Return [X, Y] of the center of cell containing provided text 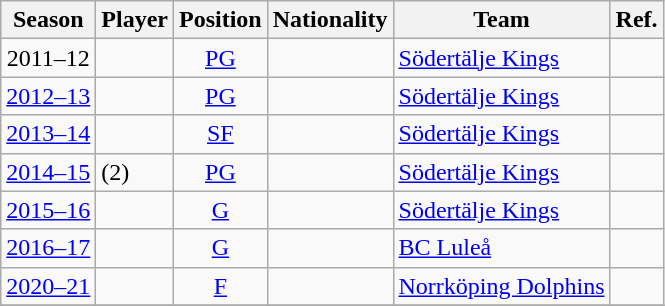
2013–14 [48, 134]
Position [221, 20]
Ref. [636, 20]
2011–12 [48, 58]
BC Luleå [502, 248]
2014–15 [48, 172]
2020–21 [48, 286]
Team [502, 20]
2012–13 [48, 96]
SF [221, 134]
2016–17 [48, 248]
Nationality [330, 20]
Norrköping Dolphins [502, 286]
Season [48, 20]
Player [135, 20]
F [221, 286]
2015–16 [48, 210]
(2) [135, 172]
